For the text-containing cell, return its midpoint in (X, Y) coordinate format. 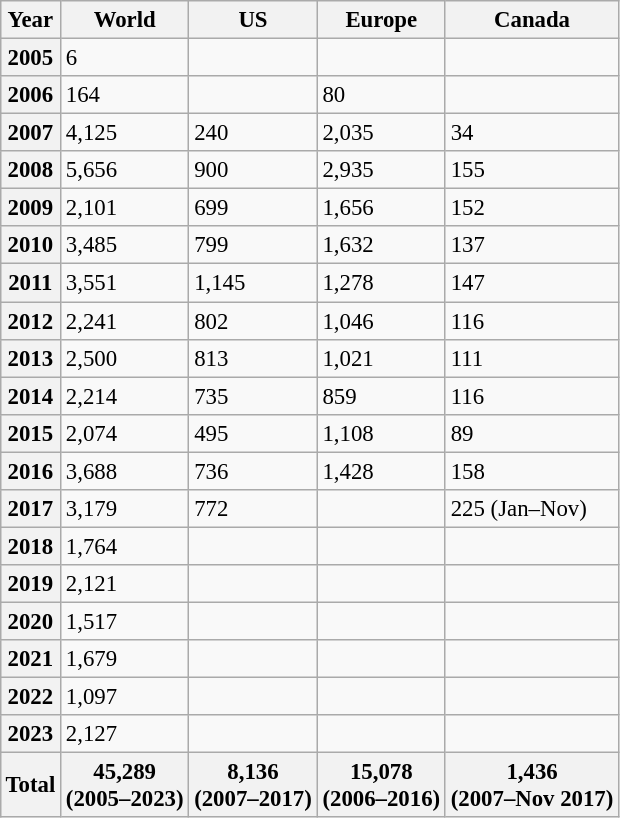
155 (532, 170)
799 (253, 245)
2,241 (125, 321)
2,935 (381, 170)
6 (125, 57)
3,485 (125, 245)
2020 (30, 621)
45,289(2005–2023) (125, 786)
813 (253, 358)
859 (381, 396)
89 (532, 433)
2,101 (125, 208)
1,517 (125, 621)
240 (253, 133)
2013 (30, 358)
147 (532, 283)
8,136(2007–2017) (253, 786)
2014 (30, 396)
152 (532, 208)
1,436(2007–Nov 2017) (532, 786)
2012 (30, 321)
2,074 (125, 433)
Total (30, 786)
2008 (30, 170)
772 (253, 508)
2021 (30, 659)
2016 (30, 471)
4,125 (125, 133)
1,278 (381, 283)
1,764 (125, 546)
225 (Jan–Nov) (532, 508)
2007 (30, 133)
2015 (30, 433)
2,214 (125, 396)
Canada (532, 20)
2,500 (125, 358)
802 (253, 321)
111 (532, 358)
1,632 (381, 245)
World (125, 20)
2023 (30, 734)
2022 (30, 696)
2009 (30, 208)
34 (532, 133)
2018 (30, 546)
Year (30, 20)
735 (253, 396)
2,121 (125, 584)
1,097 (125, 696)
80 (381, 95)
1,428 (381, 471)
495 (253, 433)
699 (253, 208)
164 (125, 95)
736 (253, 471)
1,656 (381, 208)
15,078(2006–2016) (381, 786)
2,035 (381, 133)
Europe (381, 20)
5,656 (125, 170)
3,551 (125, 283)
137 (532, 245)
2005 (30, 57)
1,145 (253, 283)
900 (253, 170)
US (253, 20)
3,179 (125, 508)
1,679 (125, 659)
158 (532, 471)
2010 (30, 245)
2019 (30, 584)
1,021 (381, 358)
2006 (30, 95)
2017 (30, 508)
2,127 (125, 734)
1,046 (381, 321)
1,108 (381, 433)
2011 (30, 283)
3,688 (125, 471)
